Output the [X, Y] coordinate of the center of the cell containing the given text.  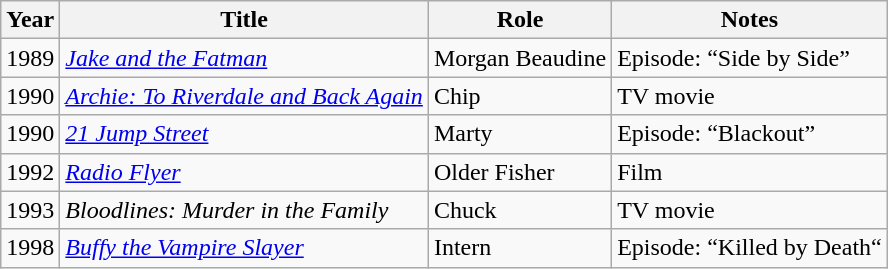
Radio Flyer [244, 172]
Marty [520, 134]
Title [244, 20]
Chip [520, 96]
Morgan Beaudine [520, 58]
Episode: “Blackout” [750, 134]
Bloodlines: Murder in the Family [244, 210]
Year [30, 20]
Archie: To Riverdale and Back Again [244, 96]
Buffy the Vampire Slayer [244, 248]
21 Jump Street [244, 134]
Film [750, 172]
Episode: “Side by Side” [750, 58]
Chuck [520, 210]
Notes [750, 20]
1993 [30, 210]
Episode: “Killed by Death“ [750, 248]
Older Fisher [520, 172]
Role [520, 20]
1998 [30, 248]
Jake and the Fatman [244, 58]
1992 [30, 172]
Intern [520, 248]
1989 [30, 58]
